Detect which cell encompasses the target text, then output its (X, Y) center coordinate. 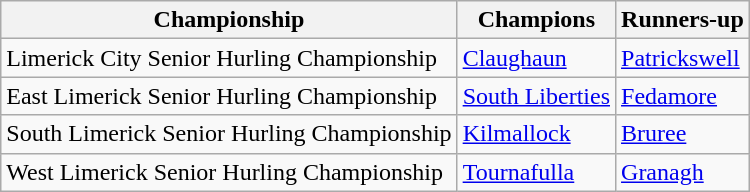
West Limerick Senior Hurling Championship (229, 172)
Champions (536, 20)
Runners-up (683, 20)
Claughaun (536, 58)
Kilmallock (536, 134)
Tournafulla (536, 172)
East Limerick Senior Hurling Championship (229, 96)
South Limerick Senior Hurling Championship (229, 134)
Patrickswell (683, 58)
Bruree (683, 134)
Championship (229, 20)
Granagh (683, 172)
Limerick City Senior Hurling Championship (229, 58)
Fedamore (683, 96)
South Liberties (536, 96)
